Search for the cell housing the specified text and yield its (X, Y) center coordinate. 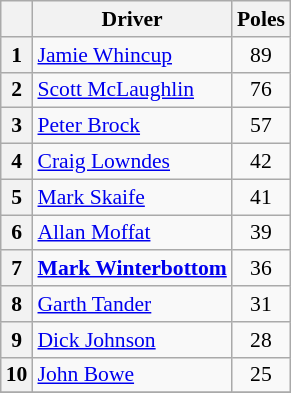
41 (261, 197)
39 (261, 233)
Garth Tander (132, 304)
3 (17, 126)
6 (17, 233)
Dick Johnson (132, 340)
Peter Brock (132, 126)
7 (17, 269)
8 (17, 304)
Scott McLaughlin (132, 90)
89 (261, 55)
Jamie Whincup (132, 55)
76 (261, 90)
John Bowe (132, 375)
1 (17, 55)
Allan Moffat (132, 233)
57 (261, 126)
Craig Lowndes (132, 162)
4 (17, 162)
Poles (261, 19)
2 (17, 90)
9 (17, 340)
42 (261, 162)
Mark Skaife (132, 197)
10 (17, 375)
Mark Winterbottom (132, 269)
Driver (132, 19)
36 (261, 269)
5 (17, 197)
31 (261, 304)
25 (261, 375)
28 (261, 340)
